Detect which cell encompasses the target text, then output its (X, Y) center coordinate. 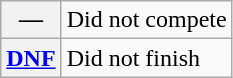
DNF (31, 58)
Did not finish (146, 58)
Did not compete (146, 20)
— (31, 20)
